Provide the (X, Y) coordinate of the cell's center where the given text is located.  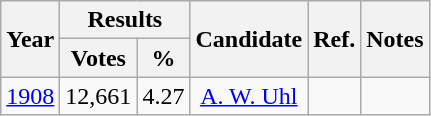
Notes (395, 39)
% (164, 58)
4.27 (164, 96)
A. W. Uhl (249, 96)
1908 (30, 96)
Ref. (334, 39)
Votes (98, 58)
12,661 (98, 96)
Year (30, 39)
Candidate (249, 39)
Results (125, 20)
